Extract the (X, Y) coordinate from the center of the cell holding the provided text.  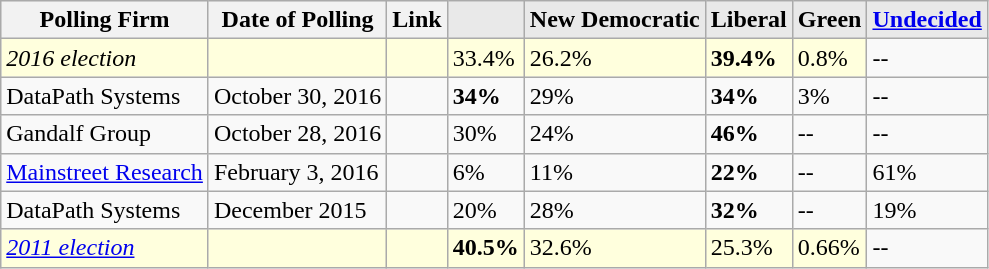
Liberal (748, 20)
22% (748, 172)
61% (927, 172)
40.5% (486, 248)
December 2015 (297, 210)
October 30, 2016 (297, 96)
2011 election (105, 248)
Polling Firm (105, 20)
Gandalf Group (105, 134)
28% (614, 210)
20% (486, 210)
Link (417, 20)
25.3% (748, 248)
33.4% (486, 58)
32% (748, 210)
0.8% (830, 58)
Mainstreet Research (105, 172)
0.66% (830, 248)
29% (614, 96)
39.4% (748, 58)
46% (748, 134)
October 28, 2016 (297, 134)
Date of Polling (297, 20)
New Democratic (614, 20)
Green (830, 20)
26.2% (614, 58)
19% (927, 210)
3% (830, 96)
30% (486, 134)
6% (486, 172)
2016 election (105, 58)
11% (614, 172)
Undecided (927, 20)
February 3, 2016 (297, 172)
32.6% (614, 248)
24% (614, 134)
